Locate the cell with the specified text and output its [X, Y] center coordinate. 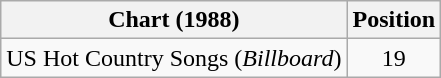
Position [394, 20]
Chart (1988) [174, 20]
US Hot Country Songs (Billboard) [174, 58]
19 [394, 58]
